Output the [x, y] coordinate of the center of the cell containing the given text.  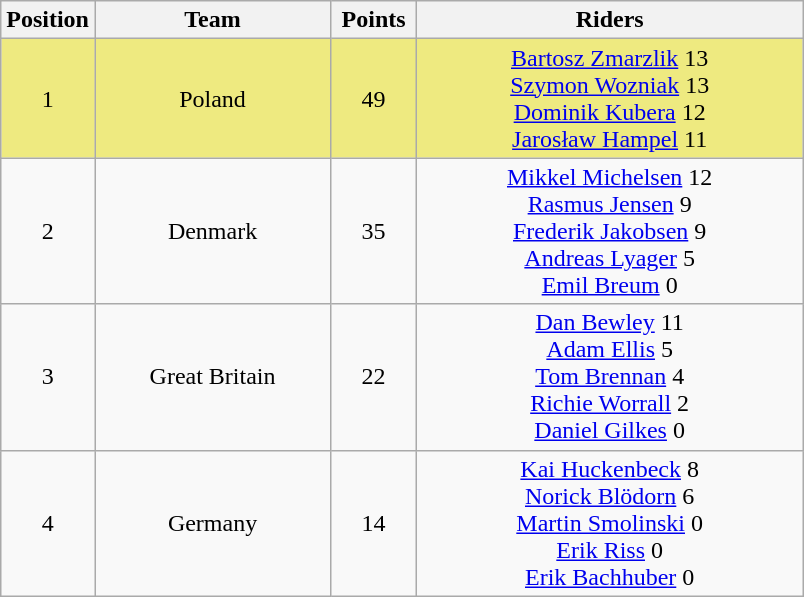
Kai Huckenbeck 8Norick Blödorn 6Martin Smolinski 0Erik Riss 0Erik Bachhuber 0 [610, 523]
Mikkel Michelsen 12Rasmus Jensen 9Frederik Jakobsen 9Andreas Lyager 5Emil Breum 0 [610, 231]
Dan Bewley 11Adam Ellis 5Tom Brennan 4Richie Worrall 2Daniel Gilkes 0 [610, 377]
1 [48, 98]
2 [48, 231]
Riders [610, 20]
49 [374, 98]
14 [374, 523]
Denmark [212, 231]
22 [374, 377]
Poland [212, 98]
35 [374, 231]
Bartosz Zmarzlik 13Szymon Wozniak 13Dominik Kubera 12Jarosław Hampel 11 [610, 98]
Team [212, 20]
Germany [212, 523]
Points [374, 20]
Position [48, 20]
4 [48, 523]
Great Britain [212, 377]
3 [48, 377]
